Search for the cell housing the specified text and yield its (X, Y) center coordinate. 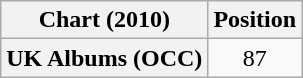
UK Albums (OCC) (104, 58)
Chart (2010) (104, 20)
Position (255, 20)
87 (255, 58)
